Detect which cell encompasses the target text, then output its (X, Y) center coordinate. 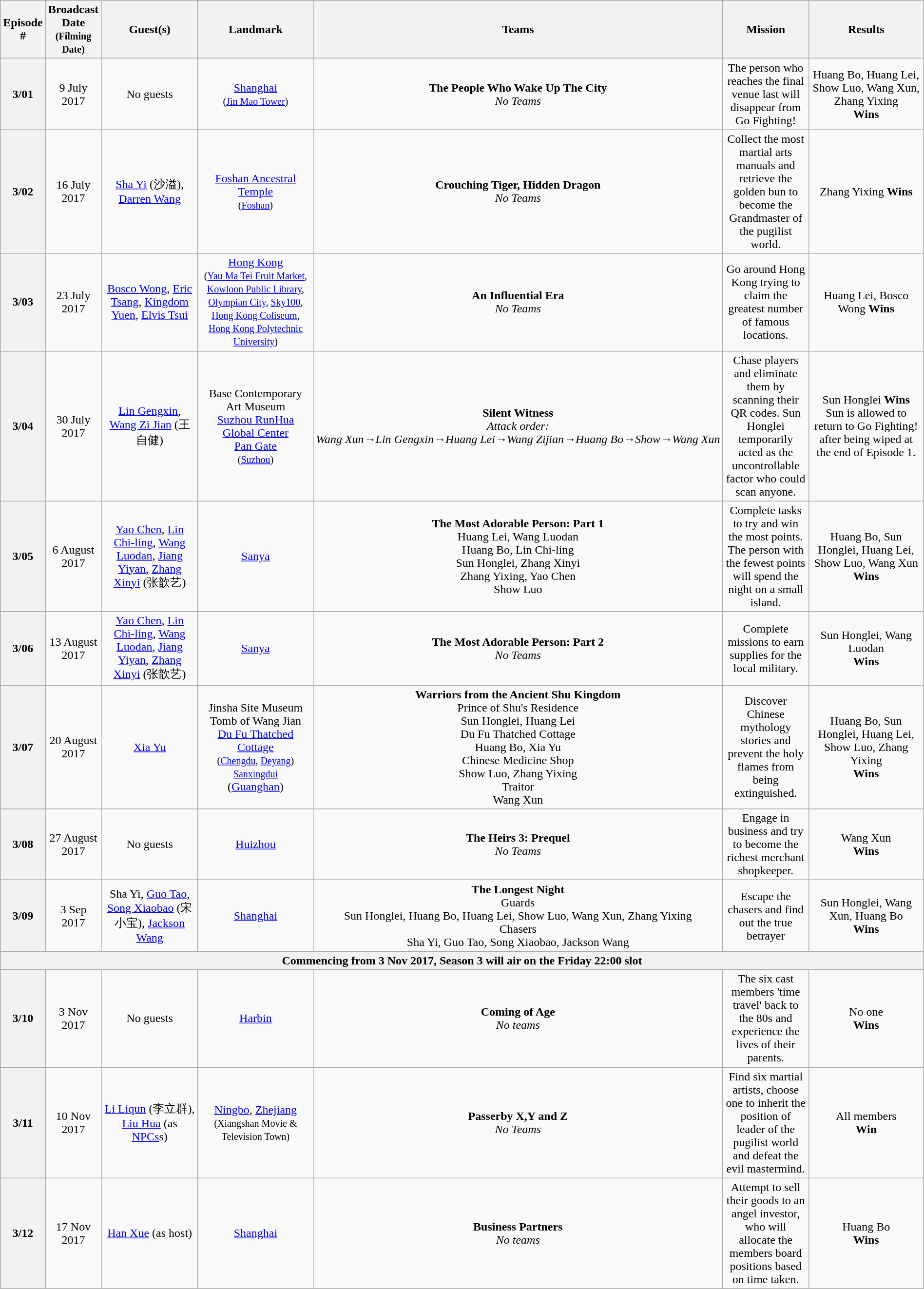
Landmark (255, 29)
Guest(s) (150, 29)
3/09 (23, 916)
10 Nov 2017 (73, 1123)
30 July 2017 (73, 426)
3/03 (23, 302)
3/08 (23, 845)
Crouching Tiger, Hidden DragonNo Teams (518, 192)
13 August 2017 (73, 648)
Xia Yu (150, 747)
3 Nov 2017 (73, 1019)
Sha Yi (沙溢), Darren Wang (150, 192)
The Most Adorable Person: Part 1Huang Lei, Wang LuodanHuang Bo, Lin Chi-lingSun Honglei, Zhang XinyiZhang Yixing, Yao ChenShow Luo (518, 557)
3/02 (23, 192)
Sun Honglei, Wang Xun, Huang Bo Wins (866, 916)
The People Who Wake Up The CityNo Teams (518, 94)
Base Contemporary Art MuseumSuzhou RunHua Global CenterPan Gate(Suzhou) (255, 426)
Complete tasks to try and win the most points. The person with the fewest points will spend the night on a small island. (766, 557)
Engage in business and try to become the richest merchant shopkeeper. (766, 845)
Results (866, 29)
Huang Bo, Sun Honglei, Huang Lei, Show Luo, Zhang Yixing Wins (866, 747)
The Heirs 3: PrequelNo Teams (518, 845)
Chase players and eliminate them by scanning their QR codes. Sun Honglei temporarily acted as the uncontrollable factor who could scan anyone. (766, 426)
Li Liqun (李立群), Liu Hua (as NPCss) (150, 1123)
Huang Bo Wins (866, 1233)
Teams (518, 29)
Passerby X,Y and ZNo Teams (518, 1123)
16 July 2017 (73, 192)
Jinsha Site MuseumTomb of Wang JianDu Fu Thatched Cottage(Chengdu, Deyang)Sanxingdui(Guanghan) (255, 747)
Huang Bo, Sun Honglei, Huang Lei, Show Luo, Wang Xun Wins (866, 557)
Hong Kong(Yau Ma Tei Fruit Market, Kowloon Public Library, Olympian City, Sky100, Hong Kong Coliseum, Hong Kong Polytechnic University) (255, 302)
Mission (766, 29)
The Longest NightGuardsSun Honglei, Huang Bo, Huang Lei, Show Luo, Wang Xun, Zhang YixingChasersSha Yi, Guo Tao, Song Xiaobao, Jackson Wang (518, 916)
Attempt to sell their goods to an angel investor, who will allocate the members board positions based on time taken. (766, 1233)
6 August 2017 (73, 557)
3/04 (23, 426)
Sha Yi, Guo Tao, Song Xiaobao (宋小宝), Jackson Wang (150, 916)
3/05 (23, 557)
The person who reaches the final venue last will disappear from Go Fighting! (766, 94)
Coming of AgeNo teams (518, 1019)
3 Sep 2017 (73, 916)
Ningbo, Zhejiang(Xiangshan Movie & Television Town) (255, 1123)
Go around Hong Kong trying to claim the greatest number of famous locations. (766, 302)
9 July 2017 (73, 94)
Commencing from 3 Nov 2017, Season 3 will air on the Friday 22:00 slot (462, 961)
Wang Xun Wins (866, 845)
Bosco Wong, Eric Tsang, Kingdom Yuen, Elvis Tsui (150, 302)
3/12 (23, 1233)
An Influential EraNo Teams (518, 302)
No one Wins (866, 1019)
23 July 2017 (73, 302)
Discover Chinese mythology stories and prevent the holy flames from being extinguished. (766, 747)
Lin Gengxin, Wang Zi Jian (王自健) (150, 426)
Silent WitnessAttack order:Wang Xun→Lin Gengxin→Huang Lei→Wang Zijian→Huang Bo→Show→Wang Xun (518, 426)
Sun Honglei WinsSun is allowed to return to Go Fighting! after being wiped at the end of Episode 1. (866, 426)
Huang Bo, Huang Lei, Show Luo, Wang Xun, Zhang Yixing Wins (866, 94)
Business PartnersNo teams (518, 1233)
27 August 2017 (73, 845)
3/07 (23, 747)
Complete missions to earn supplies for the local military. (766, 648)
3/10 (23, 1019)
Sun Honglei, Wang Luodan Wins (866, 648)
Huang Lei, Bosco Wong Wins (866, 302)
Foshan Ancestral Temple(Foshan) (255, 192)
3/06 (23, 648)
Episode # (23, 29)
Zhang Yixing Wins (866, 192)
Escape the chasers and find out the true betrayer (766, 916)
17 Nov 2017 (73, 1233)
Collect the most martial arts manuals and retrieve the golden bun to become the Grandmaster of the pugilist world. (766, 192)
3/01 (23, 94)
Shanghai(Jin Mao Tower) (255, 94)
All members Win (866, 1123)
Harbin (255, 1019)
Han Xue (as host) (150, 1233)
Broadcast Date (Filming Date) (73, 29)
Find six martial artists, choose one to inherit the position of leader of the pugilist world and defeat the evil mastermind. (766, 1123)
20 August 2017 (73, 747)
Huizhou (255, 845)
3/11 (23, 1123)
The six cast members 'time travel' back to the 80s and experience the lives of their parents. (766, 1019)
The Most Adorable Person: Part 2No Teams (518, 648)
